Determine the (X, Y) coordinate at the center of the cell enclosing the given text.  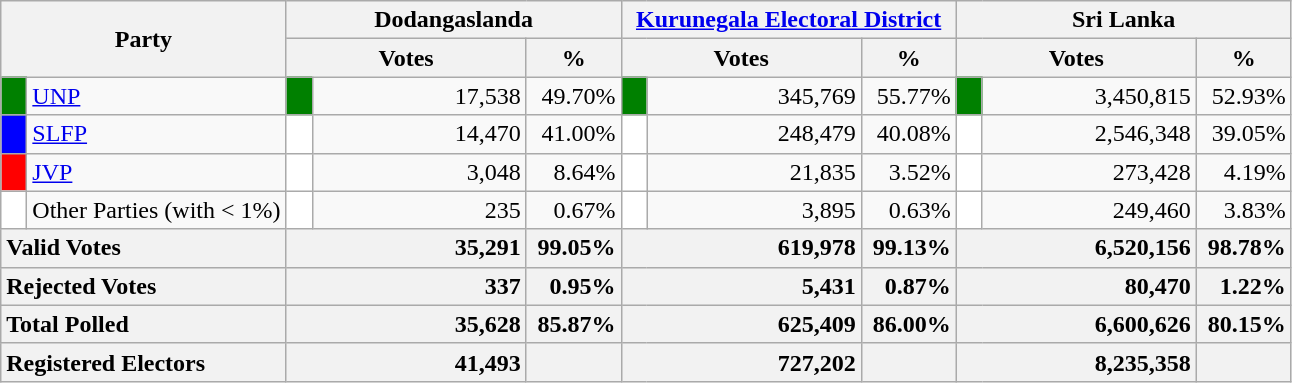
35,291 (406, 248)
Other Parties (with < 1%) (156, 210)
0.63% (908, 210)
8.64% (574, 172)
14,470 (419, 134)
40.08% (908, 134)
3,895 (754, 210)
21,835 (754, 172)
235 (419, 210)
1.22% (1244, 286)
345,769 (754, 96)
17,538 (419, 96)
55.77% (908, 96)
41.00% (574, 134)
0.95% (574, 286)
2,546,348 (1089, 134)
52.93% (1244, 96)
99.13% (908, 248)
80.15% (1244, 324)
6,600,626 (1076, 324)
4.19% (1244, 172)
3.52% (908, 172)
86.00% (908, 324)
249,460 (1089, 210)
5,431 (741, 286)
0.87% (908, 286)
SLFP (156, 134)
Party (144, 39)
Dodangaslanda (454, 20)
273,428 (1089, 172)
248,479 (754, 134)
3.83% (1244, 210)
8,235,358 (1076, 362)
99.05% (574, 248)
6,520,156 (1076, 248)
41,493 (406, 362)
35,628 (406, 324)
727,202 (741, 362)
Total Polled (144, 324)
Valid Votes (144, 248)
98.78% (1244, 248)
3,048 (419, 172)
JVP (156, 172)
619,978 (741, 248)
625,409 (741, 324)
0.67% (574, 210)
Sri Lanka (1124, 20)
39.05% (1244, 134)
49.70% (574, 96)
85.87% (574, 324)
Kurunegala Electoral District (788, 20)
Rejected Votes (144, 286)
Registered Electors (144, 362)
3,450,815 (1089, 96)
80,470 (1076, 286)
337 (406, 286)
UNP (156, 96)
